Scan for the cell matching the given text and deliver its [X, Y] coordinate at center. 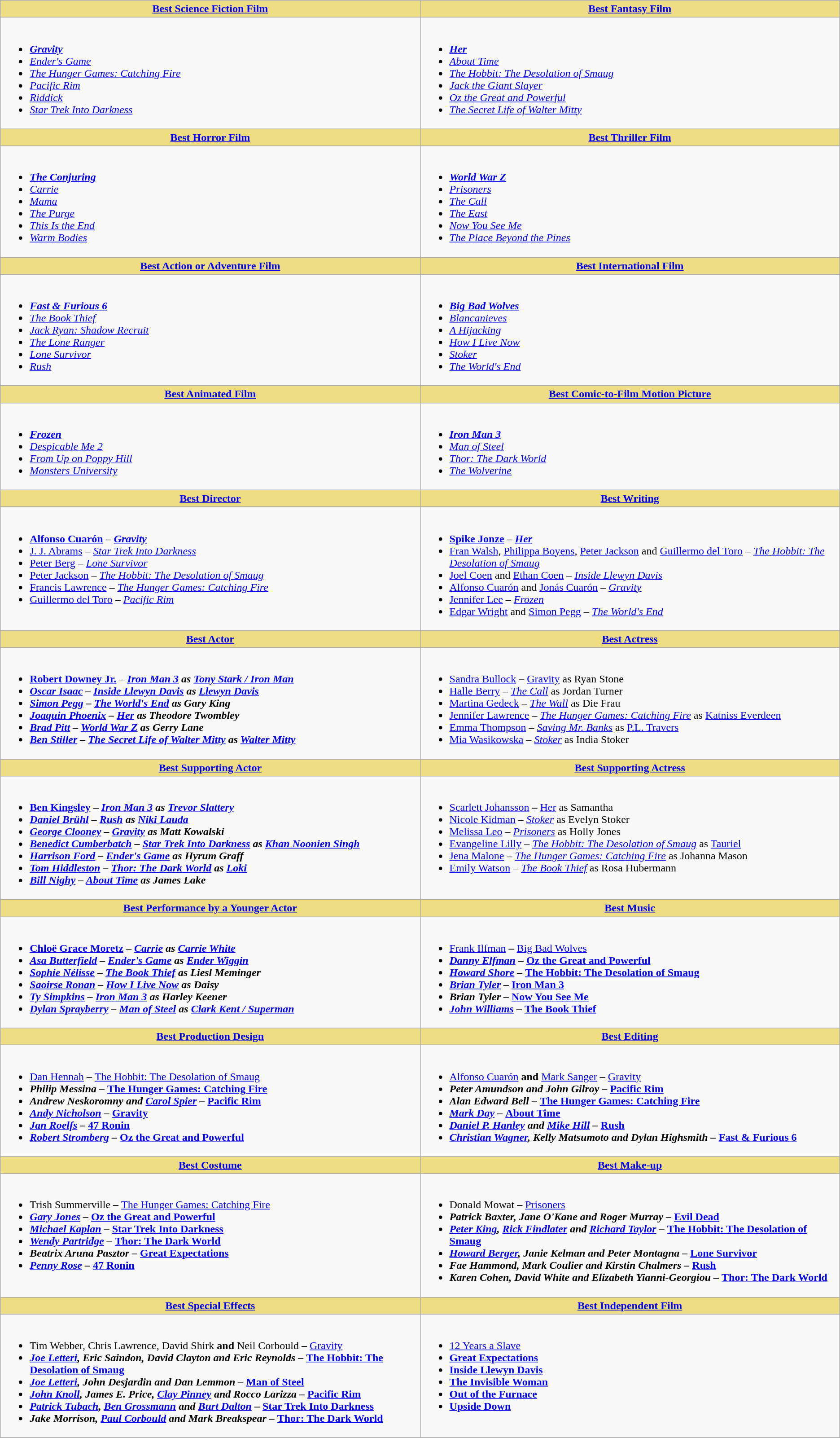
Best Fantasy Film [630, 9]
Best Make-up [630, 1165]
Big Bad WolvesBlancanievesA HijackingHow I Live NowStokerThe World's End [630, 330]
Best Comic-to-Film Motion Picture [630, 394]
Best Thriller Film [630, 137]
Best Actress [630, 639]
Best Performance by a Younger Actor [210, 908]
Best Animated Film [210, 394]
GravityEnder's GameThe Hunger Games: Catching FirePacific RimRiddickStar Trek Into Darkness [210, 73]
Fast & Furious 6The Book ThiefJack Ryan: Shadow RecruitThe Lone RangerLone SurvivorRush [210, 330]
Best Director [210, 498]
FrozenDespicable Me 2From Up on Poppy HillMonsters University [210, 446]
World War ZPrisonersThe CallThe EastNow You See MeThe Place Beyond the Pines [630, 202]
Best Science Fiction Film [210, 9]
Best Actor [210, 639]
Best Horror Film [210, 137]
Best Supporting Actor [210, 767]
Best Production Design [210, 1037]
Best Action or Adventure Film [210, 266]
Best Costume [210, 1165]
Iron Man 3Man of SteelThor: The Dark WorldThe Wolverine [630, 446]
HerAbout TimeThe Hobbit: The Desolation of SmaugJack the Giant SlayerOz the Great and PowerfulThe Secret Life of Walter Mitty [630, 73]
Best Music [630, 908]
Best Special Effects [210, 1306]
Best Editing [630, 1037]
The ConjuringCarrieMamaThe PurgeThis Is the EndWarm Bodies [210, 202]
12 Years a SlaveGreat ExpectationsInside Llewyn DavisThe Invisible WomanOut of the FurnaceUpside Down [630, 1376]
Best International Film [630, 266]
Best Writing [630, 498]
Best Supporting Actress [630, 767]
Best Independent Film [630, 1306]
